Output the [X, Y] coordinate of the center of the cell containing the given text.  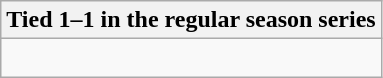
Tied 1–1 in the regular season series [191, 20]
